Identify which cell holds the provided text, then report its [x, y] central coordinate. 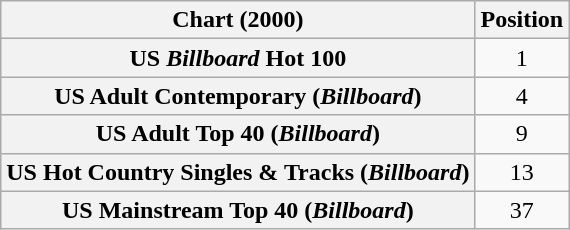
US Hot Country Singles & Tracks (Billboard) [238, 172]
37 [522, 210]
US Billboard Hot 100 [238, 58]
US Adult Top 40 (Billboard) [238, 134]
US Adult Contemporary (Billboard) [238, 96]
US Mainstream Top 40 (Billboard) [238, 210]
4 [522, 96]
1 [522, 58]
Chart (2000) [238, 20]
Position [522, 20]
9 [522, 134]
13 [522, 172]
